Search for the cell housing the specified text and yield its [X, Y] center coordinate. 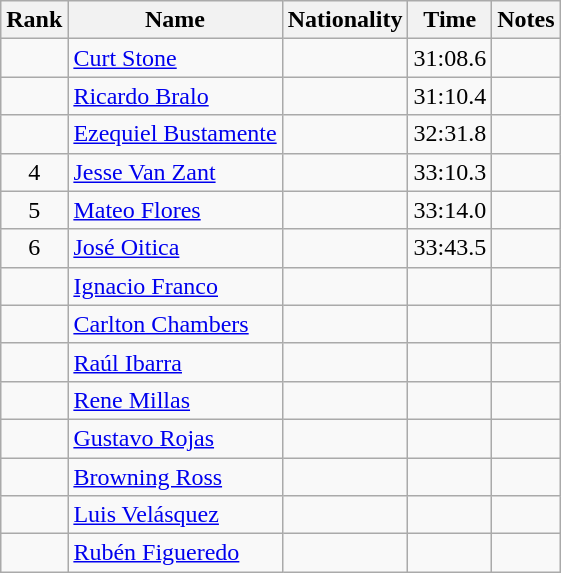
4 [34, 172]
Raúl Ibarra [175, 362]
Curt Stone [175, 58]
Luis Velásquez [175, 515]
32:31.8 [450, 134]
Mateo Flores [175, 210]
Rank [34, 20]
Rubén Figueredo [175, 553]
33:43.5 [450, 248]
Time [450, 20]
Notes [526, 20]
Gustavo Rojas [175, 438]
Ignacio Franco [175, 286]
31:08.6 [450, 58]
Ezequiel Bustamente [175, 134]
José Oitica [175, 248]
Ricardo Bralo [175, 96]
Rene Millas [175, 400]
6 [34, 248]
Jesse Van Zant [175, 172]
Browning Ross [175, 477]
Carlton Chambers [175, 324]
33:14.0 [450, 210]
Name [175, 20]
Nationality [345, 20]
33:10.3 [450, 172]
31:10.4 [450, 96]
5 [34, 210]
